Extract the [X, Y] coordinate from the center of the cell holding the provided text.  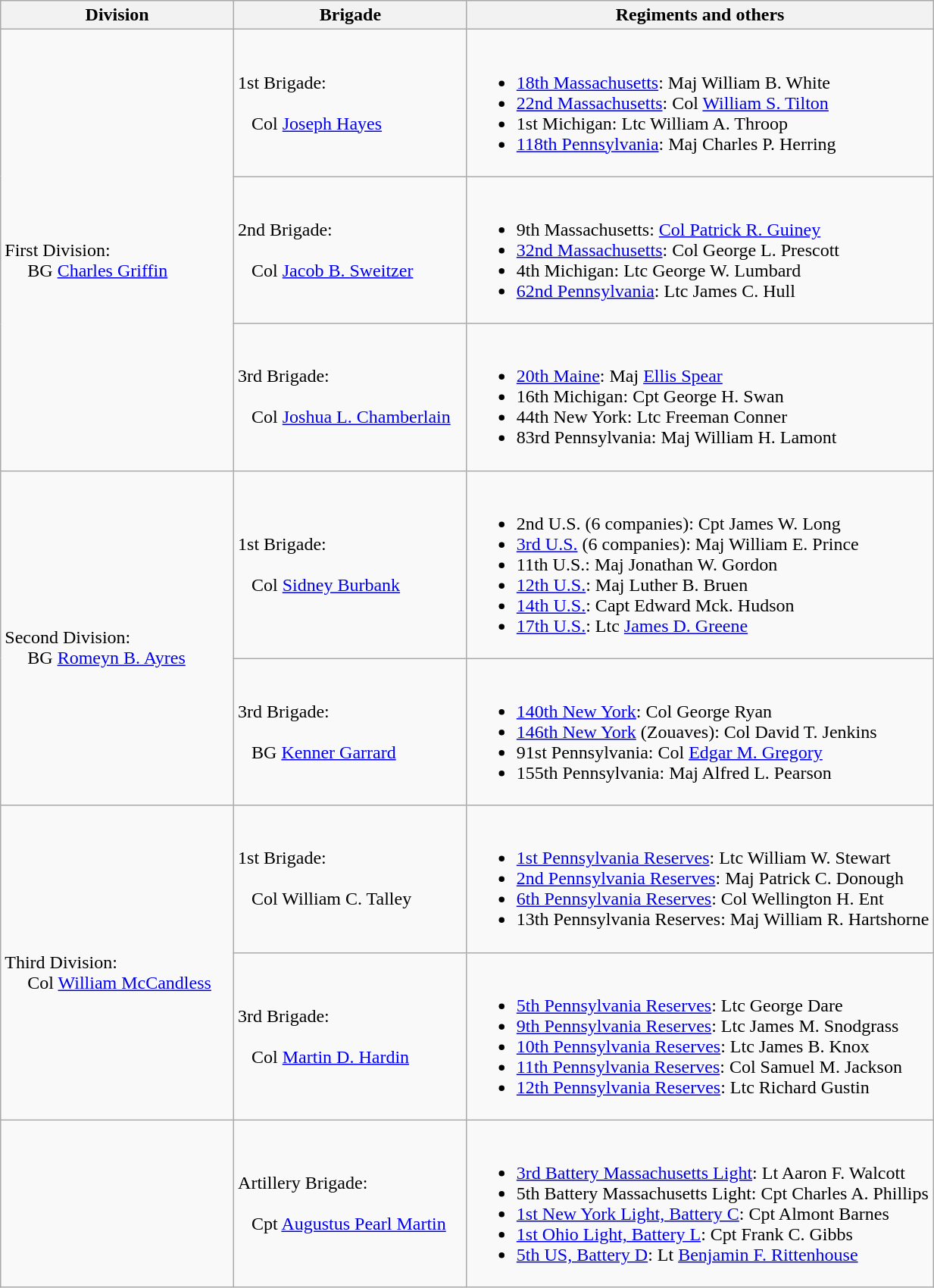
First Division: BG Charles Griffin [117, 250]
3rd Brigade: Col Martin D. Hardin [351, 1036]
Division [117, 15]
Regiments and others [700, 15]
Brigade [351, 15]
1st Brigade: Col Joseph Hayes [351, 103]
3rd Brigade: Col Joshua L. Chamberlain [351, 397]
20th Maine: Maj Ellis Spear16th Michigan: Cpt George H. Swan44th New York: Ltc Freeman Conner83rd Pennsylvania: Maj William H. Lamont [700, 397]
Artillery Brigade: Cpt Augustus Pearl Martin [351, 1203]
2nd Brigade: Col Jacob B. Sweitzer [351, 250]
3rd Brigade: BG Kenner Garrard [351, 732]
Second Division: BG Romeyn B. Ayres [117, 638]
1st Brigade: Col William C. Talley [351, 879]
1st Brigade: Col Sidney Burbank [351, 564]
Third Division: Col William McCandless [117, 962]
